Detect which cell encompasses the target text, then output its [X, Y] center coordinate. 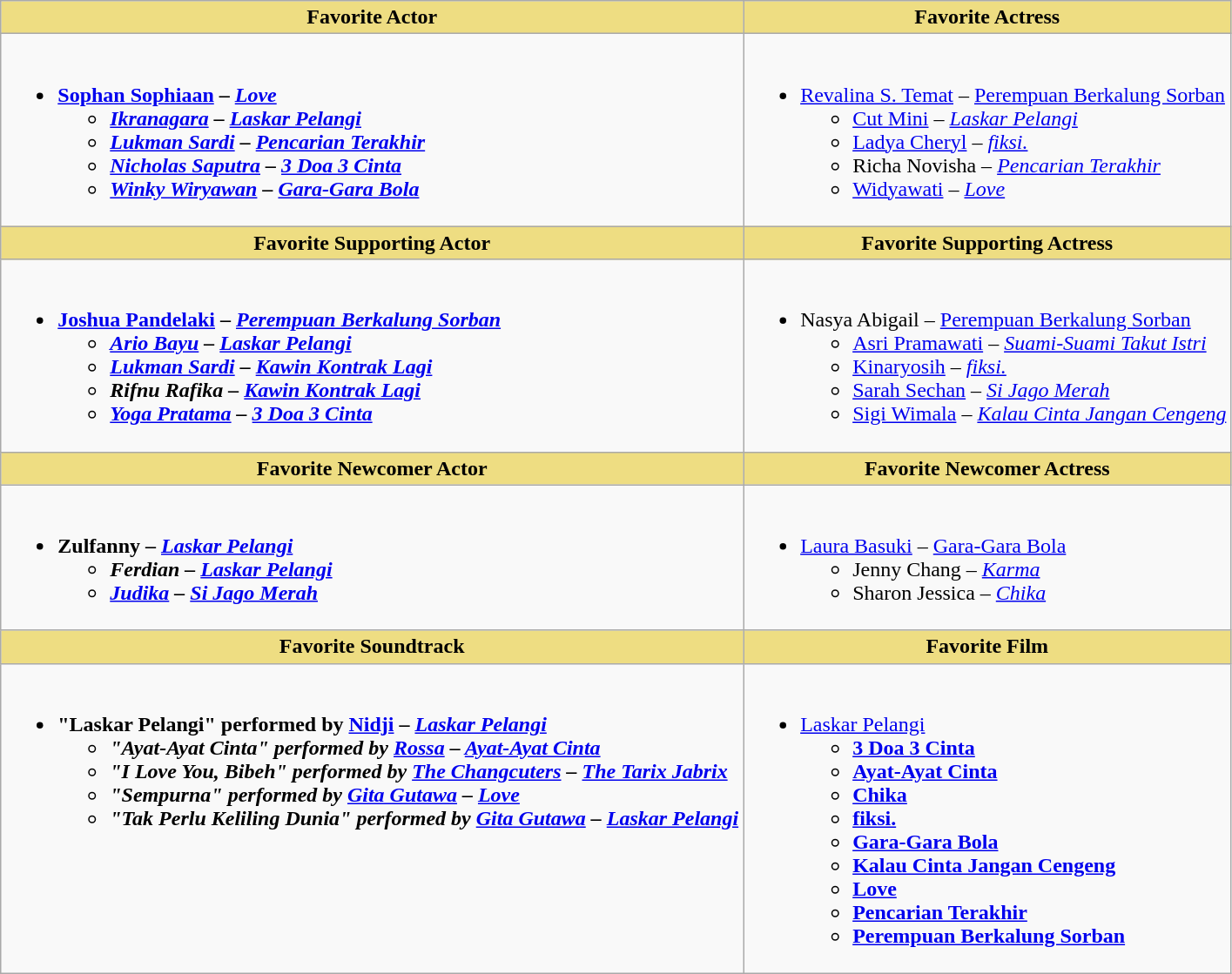
Favorite Newcomer Actor [373, 468]
Revalina S. Temat – Perempuan Berkalung SorbanCut Mini – Laskar PelangiLadya Cheryl – fiksi.Richa Novisha – Pencarian TerakhirWidyawati – Love [987, 131]
Sophan Sophiaan – LoveIkranagara – Laskar PelangiLukman Sardi – Pencarian TerakhirNicholas Saputra – 3 Doa 3 CintaWinky Wiryawan – Gara-Gara Bola [373, 131]
Favorite Film [987, 647]
Favorite Newcomer Actress [987, 468]
Laskar Pelangi3 Doa 3 CintaAyat-Ayat CintaChikafiksi.Gara-Gara BolaKalau Cinta Jangan CengengLovePencarian TerakhirPerempuan Berkalung Sorban [987, 818]
Favorite Supporting Actress [987, 243]
Favorite Supporting Actor [373, 243]
Favorite Soundtrack [373, 647]
Favorite Actor [373, 17]
Favorite Actress [987, 17]
Laura Basuki – Gara-Gara BolaJenny Chang – KarmaSharon Jessica – Chika [987, 557]
Zulfanny – Laskar PelangiFerdian – Laskar PelangiJudika – Si Jago Merah [373, 557]
